For the text-containing cell, return its midpoint in (x, y) coordinate format. 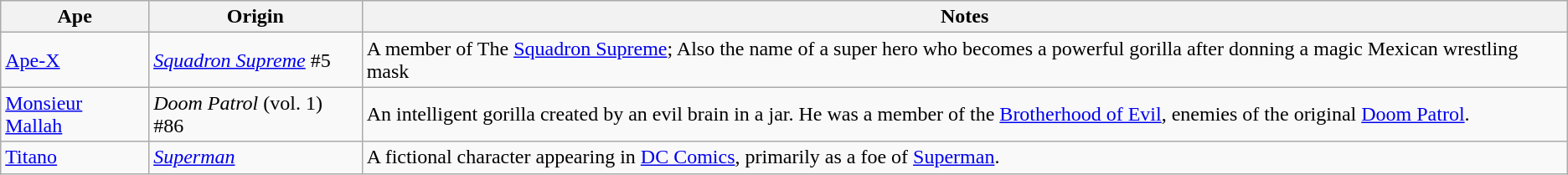
Titano (75, 157)
A fictional character appearing in DC Comics, primarily as a foe of Superman. (965, 157)
An intelligent gorilla created by an evil brain in a jar. He was a member of the Brotherhood of Evil, enemies of the original Doom Patrol. (965, 114)
Notes (965, 17)
Origin (255, 17)
A member of The Squadron Supreme; Also the name of a super hero who becomes a powerful gorilla after donning a magic Mexican wrestling mask (965, 60)
Ape (75, 17)
Superman (255, 157)
Monsieur Mallah (75, 114)
Ape-X (75, 60)
Doom Patrol (vol. 1) #86 (255, 114)
Squadron Supreme #5 (255, 60)
